Return (X, Y) of the center of cell containing provided text 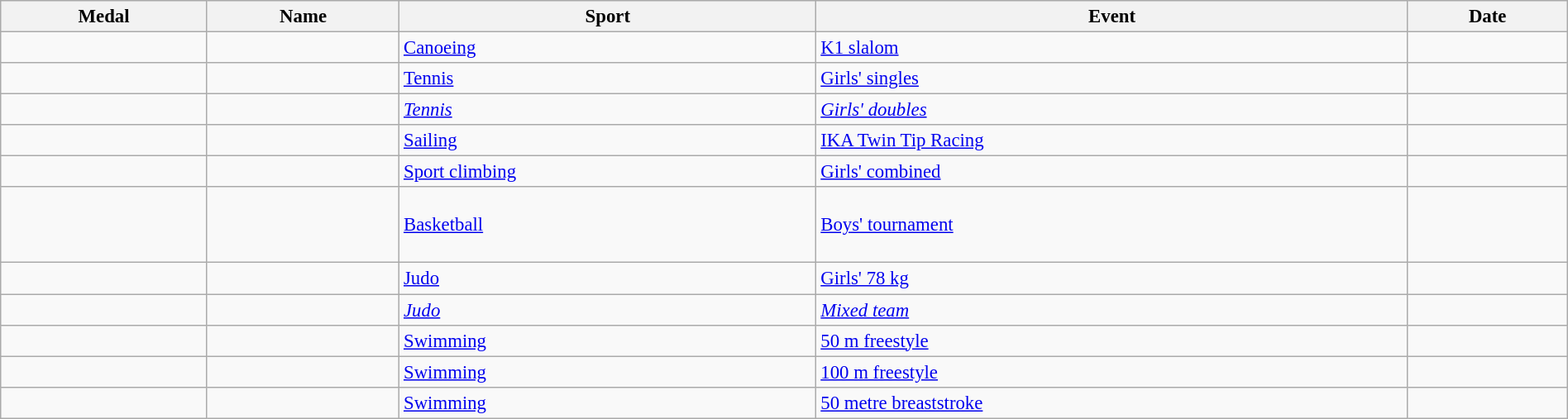
Canoeing (608, 48)
100 m freestyle (1111, 372)
Boys' tournament (1111, 225)
Name (303, 17)
Mixed team (1111, 310)
K1 slalom (1111, 48)
Date (1487, 17)
Girls' combined (1111, 172)
Basketball (608, 225)
Sport (608, 17)
Event (1111, 17)
Girls' 78 kg (1111, 279)
Girls' singles (1111, 79)
IKA Twin Tip Racing (1111, 140)
Medal (104, 17)
Sailing (608, 140)
Sport climbing (608, 172)
Girls' doubles (1111, 110)
50 metre breaststroke (1111, 402)
50 m freestyle (1111, 340)
